Pinpoint the cell where the given text exists, returning its (x, y) midpoint coordinate. 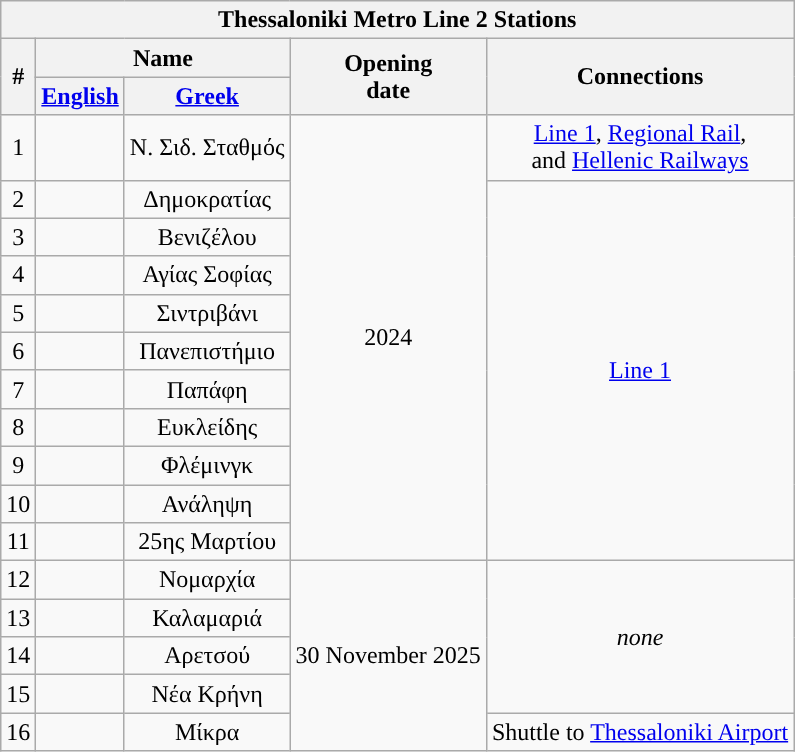
Connections (640, 77)
Greek (207, 96)
# (18, 77)
Aρετσού (207, 656)
Line 1, Regional Rail,and Hellenic Railways (640, 148)
Αγίας Σοφίας (207, 275)
11 (18, 542)
Βενιζέλου (207, 237)
8 (18, 427)
Φλέμινγκ (207, 465)
Καλαμαριά (207, 618)
10 (18, 503)
4 (18, 275)
Name (163, 58)
Νέα Κρήνη (207, 694)
14 (18, 656)
Line 1 (640, 370)
15 (18, 694)
Ευκλείδης (207, 427)
30 November 2025 (388, 656)
Σιντριβάνι (207, 313)
Πανεπιστήμιο (207, 351)
12 (18, 580)
5 (18, 313)
9 (18, 465)
Μίκρα (207, 732)
none (640, 637)
Openingdate (388, 77)
Ανάληψη (207, 503)
Δημοκρατίας (207, 199)
3 (18, 237)
13 (18, 618)
7 (18, 389)
Shuttle to Thessaloniki Airport (640, 732)
6 (18, 351)
1 (18, 148)
Ν. Σιδ. Σταθμός (207, 148)
16 (18, 732)
2024 (388, 338)
English (80, 96)
25ης Μαρτίου (207, 542)
2 (18, 199)
Thessaloniki Metro Line 2 Stations (398, 20)
Νομαρχία (207, 580)
Παπάφη (207, 389)
